Capture the cell that displays the provided text and extract its [X, Y] central coordinate. 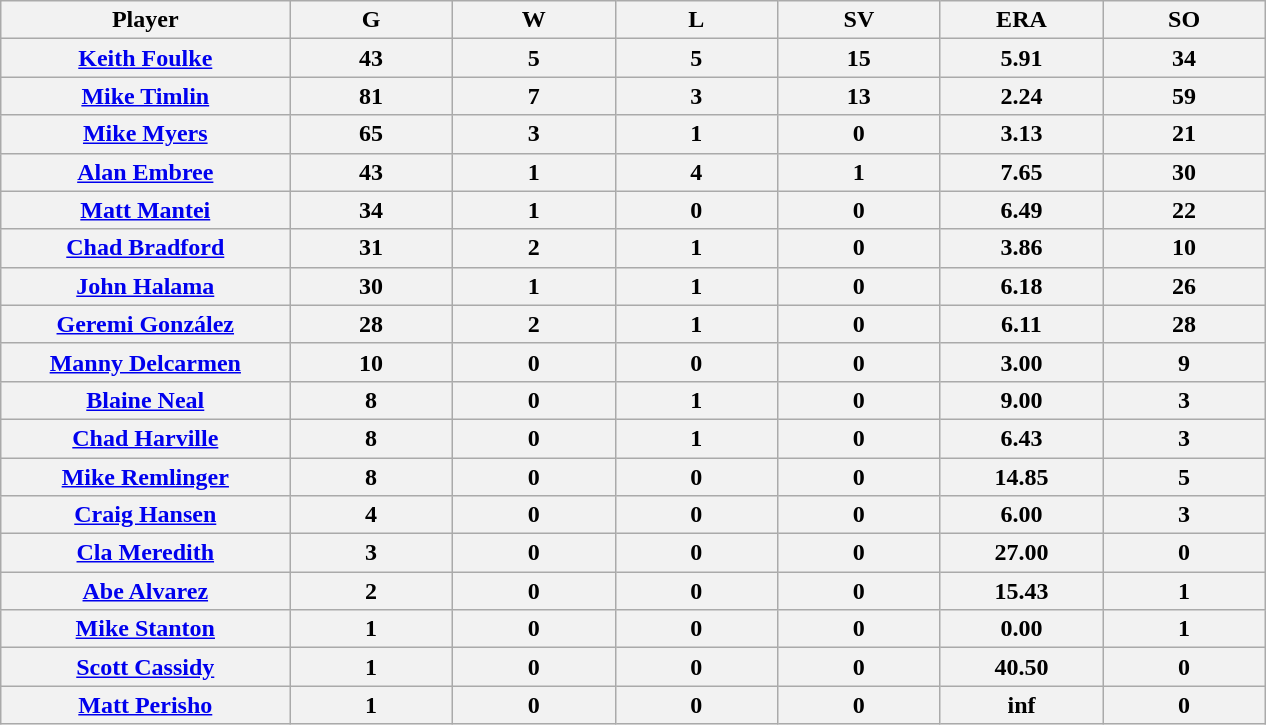
Chad Bradford [146, 248]
W [534, 20]
9 [1184, 362]
Matt Mantei [146, 210]
Mike Myers [146, 134]
40.50 [1022, 667]
Player [146, 20]
6.11 [1022, 324]
65 [372, 134]
0.00 [1022, 629]
Alan Embree [146, 172]
Craig Hansen [146, 515]
9.00 [1022, 400]
6.00 [1022, 515]
13 [860, 96]
7.65 [1022, 172]
15.43 [1022, 591]
2.24 [1022, 96]
26 [1184, 286]
Abe Alvarez [146, 591]
Chad Harville [146, 438]
81 [372, 96]
5.91 [1022, 58]
Mike Remlinger [146, 477]
Mike Stanton [146, 629]
6.18 [1022, 286]
31 [372, 248]
7 [534, 96]
Keith Foulke [146, 58]
14.85 [1022, 477]
SV [860, 20]
6.43 [1022, 438]
3.00 [1022, 362]
21 [1184, 134]
inf [1022, 705]
Matt Perisho [146, 705]
Mike Timlin [146, 96]
John Halama [146, 286]
15 [860, 58]
3.86 [1022, 248]
ERA [1022, 20]
SO [1184, 20]
27.00 [1022, 553]
59 [1184, 96]
Manny Delcarmen [146, 362]
3.13 [1022, 134]
L [696, 20]
Cla Meredith [146, 553]
22 [1184, 210]
Scott Cassidy [146, 667]
6.49 [1022, 210]
G [372, 20]
Geremi González [146, 324]
Blaine Neal [146, 400]
